Determine the (x, y) coordinate at the center of the cell enclosing the given text.  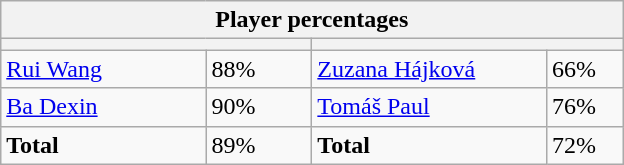
Ba Dexin (104, 107)
Rui Wang (104, 69)
90% (259, 107)
Zuzana Hájková (430, 69)
66% (584, 69)
Tomáš Paul (430, 107)
Player percentages (312, 20)
88% (259, 69)
89% (259, 145)
72% (584, 145)
76% (584, 107)
